Return the (x, y) coordinate for the center point of the cell that contains the specified text.  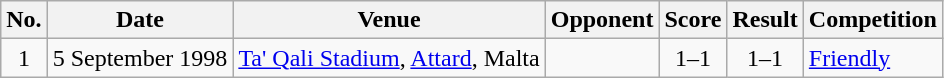
Result (765, 20)
5 September 1998 (140, 58)
Venue (389, 20)
1 (24, 58)
No. (24, 20)
Ta' Qali Stadium, Attard, Malta (389, 58)
Competition (872, 20)
Opponent (602, 20)
Date (140, 20)
Friendly (872, 58)
Score (693, 20)
